For the text-containing cell, return its midpoint in [x, y] coordinate format. 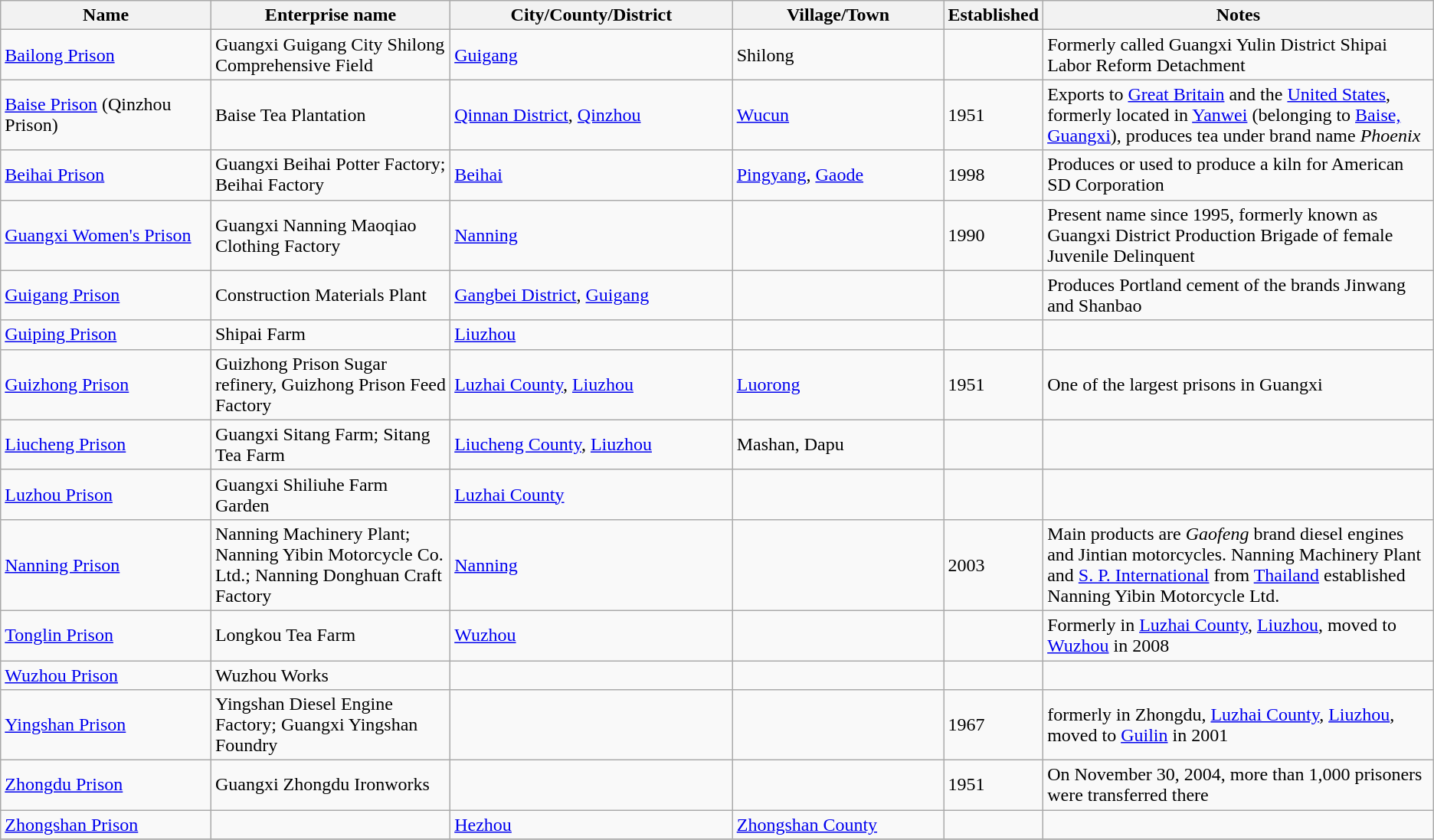
Present name since 1995, formerly known as Guangxi District Production Brigade of female Juvenile Delinquent [1239, 235]
Guigang Prison [106, 296]
Luorong [838, 384]
1998 [994, 175]
Notes [1239, 15]
Shipai Farm [330, 335]
Nanning Machinery Plant; Nanning Yibin Motorcycle Co. Ltd.; Nanning Donghuan Craft Factory [330, 565]
Zhongdu Prison [106, 786]
Guangxi Zhongdu Ironworks [330, 786]
Luzhai County, Liuzhou [591, 384]
Guizhong Prison [106, 384]
Pingyang, Gaode [838, 175]
Qinnan District, Qinzhou [591, 115]
Guiping Prison [106, 335]
Village/Town [838, 15]
Established [994, 15]
Liucheng Prison [106, 444]
Mashan, Dapu [838, 444]
Wucun [838, 115]
Guangxi Guigang City Shilong Comprehensive Field [330, 55]
Luzhou Prison [106, 495]
Guangxi Shiliuhe Farm Garden [330, 495]
Baise Tea Plantation [330, 115]
Yingshan Diesel Engine Factory; Guangxi Yingshan Foundry [330, 725]
Tonglin Prison [106, 636]
Formerly in Luzhai County, Liuzhou, moved to Wuzhou in 2008 [1239, 636]
1990 [994, 235]
Guangxi Women's Prison [106, 235]
Construction Materials Plant [330, 296]
Guangxi Nanning Maoqiao Clothing Factory [330, 235]
Bailong Prison [106, 55]
Zhongshan Prison [106, 825]
Hezhou [591, 825]
1967 [994, 725]
2003 [994, 565]
Wuzhou [591, 636]
On November 30, 2004, more than 1,000 prisoners were transferred there [1239, 786]
One of the largest prisons in Guangxi [1239, 384]
Shilong [838, 55]
Yingshan Prison [106, 725]
Wuzhou Prison [106, 675]
Guigang [591, 55]
Nanning Prison [106, 565]
Liuzhou [591, 335]
Exports to Great Britain and the United States, formerly located in Yanwei (belonging to Baise, Guangxi), produces tea under brand name Phoenix [1239, 115]
Guizhong Prison Sugar refinery, Guizhong Prison Feed Factory [330, 384]
Baise Prison (Qinzhou Prison) [106, 115]
formerly in Zhongdu, Luzhai County, Liuzhou, moved to Guilin in 2001 [1239, 725]
Zhongshan County [838, 825]
Enterprise name [330, 15]
Name [106, 15]
Longkou Tea Farm [330, 636]
Gangbei District, Guigang [591, 296]
City/County/District [591, 15]
Guangxi Beihai Potter Factory; Beihai Factory [330, 175]
Beihai Prison [106, 175]
Formerly called Guangxi Yulin District Shipai Labor Reform Detachment [1239, 55]
Produces Portland cement of the brands Jinwang and Shanbao [1239, 296]
Produces or used to produce a kiln for American SD Corporation [1239, 175]
Guangxi Sitang Farm; Sitang Tea Farm [330, 444]
Liucheng County, Liuzhou [591, 444]
Wuzhou Works [330, 675]
Luzhai County [591, 495]
Beihai [591, 175]
